Return (x, y) of the center of cell containing provided text 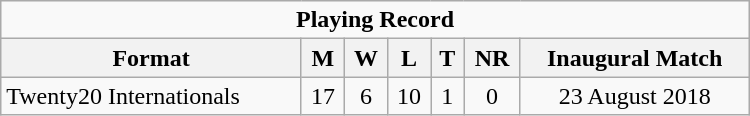
23 August 2018 (634, 96)
10 (410, 96)
Format (152, 58)
17 (322, 96)
L (410, 58)
Playing Record (375, 20)
M (322, 58)
W (366, 58)
Inaugural Match (634, 58)
0 (492, 96)
6 (366, 96)
NR (492, 58)
1 (448, 96)
Twenty20 Internationals (152, 96)
T (448, 58)
